For the text-containing cell, return its midpoint in [X, Y] coordinate format. 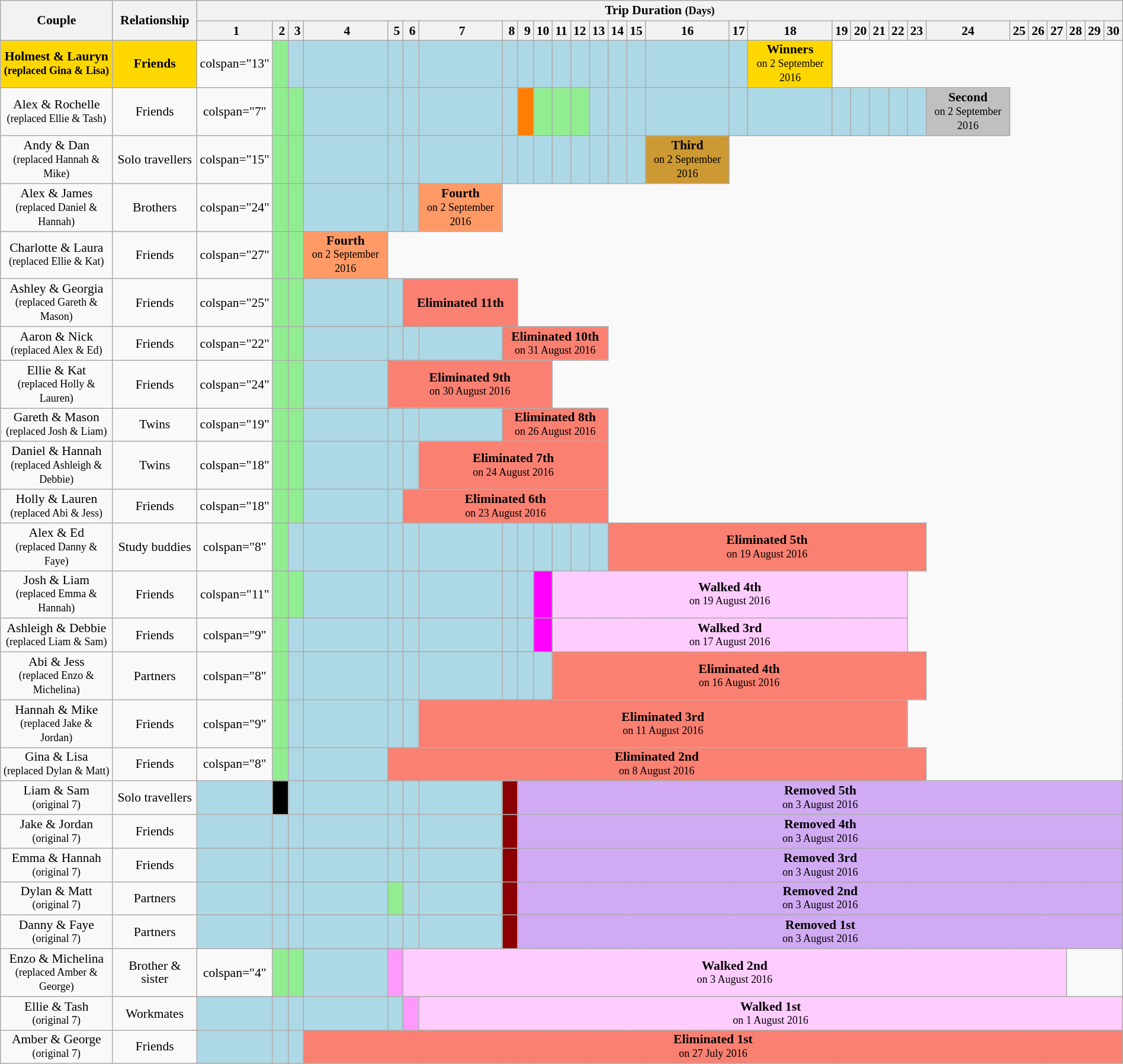
3 [296, 31]
6 [410, 31]
Ellie & Kat(replaced Holly & Lauren) [57, 384]
Alex & Rochelle(replaced Ellie & Tash) [57, 113]
Study buddies [155, 547]
Eliminated 10thon 31 August 2016 [555, 344]
Walked 4thon 19 August 2016 [730, 595]
Enzo & Michelina(replaced Amber & George) [57, 973]
Alex & James(replaced Daniel & Hannah) [57, 207]
Gina & Lisa(replaced Dylan & Matt) [57, 764]
5 [395, 31]
Removed 3rdon 3 August 2016 [820, 865]
Walked 1ston 1 August 2016 [771, 1013]
Ashleigh & Debbie(replaced Liam & Sam) [57, 635]
colspan="25" [235, 303]
Winnerson 2 September 2016 [790, 64]
Removed 5thon 3 August 2016 [820, 799]
Removed 4thon 3 August 2016 [820, 832]
Walked 3rdon 17 August 2016 [730, 635]
Eliminated 2ndon 8 August 2016 [656, 764]
Dylan & Matt(original 7) [57, 898]
Eliminated 7thon 24 August 2016 [514, 466]
28 [1076, 31]
Trip Duration (Days) [660, 11]
Jake & Jordan(original 7) [57, 832]
Secondon 2 September 2016 [968, 113]
Workmates [155, 1013]
Andy & Dan(replaced Hannah & Mike) [57, 160]
Gareth & Mason(replaced Josh & Liam) [57, 425]
30 [1113, 31]
Abi & Jess(replaced Enzo & Michelina) [57, 677]
20 [861, 31]
Charlotte & Laura(replaced Ellie & Kat) [57, 255]
Removed 2ndon 3 August 2016 [820, 898]
colspan="13" [235, 64]
Ellie & Tash(original 7) [57, 1013]
Eliminated 11th [460, 303]
1 [235, 31]
colspan="19" [235, 425]
colspan="11" [235, 595]
25 [1019, 31]
24 [968, 31]
Hannah & Mike(replaced Jake & Jordan) [57, 724]
Eliminated 4thon 16 August 2016 [739, 677]
11 [561, 31]
23 [917, 31]
13 [599, 31]
colspan="22" [235, 344]
colspan="7" [235, 113]
Eliminated 9thon 30 August 2016 [470, 384]
29 [1095, 31]
Josh & Liam(replaced Emma & Hannah) [57, 595]
4 [346, 31]
Danny & Faye(original 7) [57, 932]
Daniel & Hannah(replaced Ashleigh & Debbie) [57, 466]
27 [1057, 31]
Removed 1ston 3 August 2016 [820, 932]
19 [842, 31]
Eliminated 5thon 19 August 2016 [766, 547]
18 [790, 31]
15 [636, 31]
colspan="4" [235, 973]
26 [1038, 31]
21 [879, 31]
2 [280, 31]
Eliminated 1ston 27 July 2016 [713, 1047]
16 [687, 31]
Aaron & Nick(replaced Alex & Ed) [57, 344]
Amber & George(original 7) [57, 1047]
colspan="27" [235, 255]
10 [543, 31]
Couple [57, 20]
Walked 2ndon 3 August 2016 [734, 973]
Brother & sister [155, 973]
14 [617, 31]
9 [525, 31]
12 [580, 31]
Emma & Hannah(original 7) [57, 865]
Thirdon 2 September 2016 [687, 160]
Holly & Lauren(replaced Abi & Jess) [57, 506]
Relationship [155, 20]
Liam & Sam(original 7) [57, 799]
colspan="15" [235, 160]
Eliminated 8thon 26 August 2016 [555, 425]
Eliminated 6thon 23 August 2016 [505, 506]
Ashley & Georgia(replaced Gareth & Mason) [57, 303]
Alex & Ed(replaced Danny & Faye) [57, 547]
7 [461, 31]
Holmest & Lauryn (replaced Gina & Lisa) [57, 64]
17 [739, 31]
Brothers [155, 207]
8 [510, 31]
22 [898, 31]
Eliminated 3rdon 11 August 2016 [663, 724]
